Output the [X, Y] coordinate of the center of the cell containing the given text.  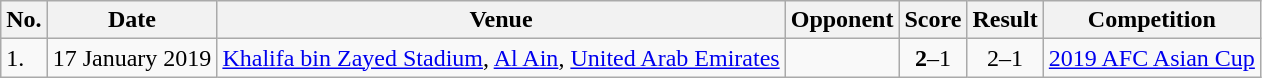
Date [132, 20]
17 January 2019 [132, 58]
Result [1005, 20]
Venue [501, 20]
Opponent [842, 20]
No. [24, 20]
1. [24, 58]
Score [933, 20]
Competition [1152, 20]
Khalifa bin Zayed Stadium, Al Ain, United Arab Emirates [501, 58]
2019 AFC Asian Cup [1152, 58]
